Extract the [x, y] coordinate from the center of the cell holding the provided text.  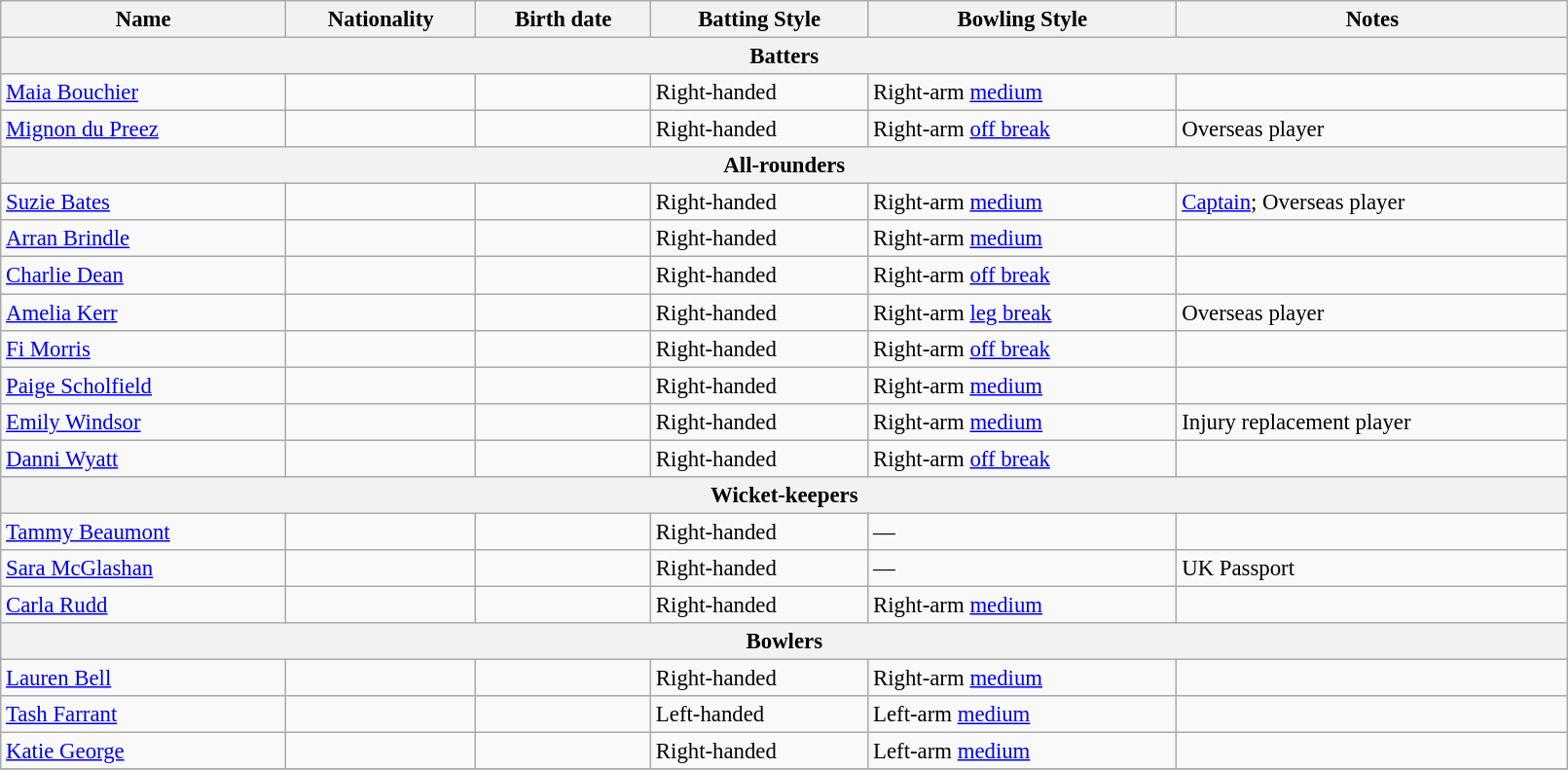
Danni Wyatt [144, 458]
Amelia Kerr [144, 312]
Lauren Bell [144, 678]
Mignon du Preez [144, 129]
Emily Windsor [144, 422]
Right-arm leg break [1022, 312]
Paige Scholfield [144, 385]
Suzie Bates [144, 202]
Tammy Beaumont [144, 532]
Birth date [564, 19]
Bowlers [784, 642]
Left-handed [759, 715]
Nationality [382, 19]
UK Passport [1372, 568]
Captain; Overseas player [1372, 202]
All-rounders [784, 165]
Carla Rudd [144, 605]
Wicket-keepers [784, 495]
Charlie Dean [144, 275]
Notes [1372, 19]
Katie George [144, 752]
Arran Brindle [144, 238]
Injury replacement player [1372, 422]
Tash Farrant [144, 715]
Batting Style [759, 19]
Sara McGlashan [144, 568]
Fi Morris [144, 348]
Maia Bouchier [144, 92]
Batters [784, 56]
Name [144, 19]
Bowling Style [1022, 19]
